Locate the cell with the specified text and output its [X, Y] center coordinate. 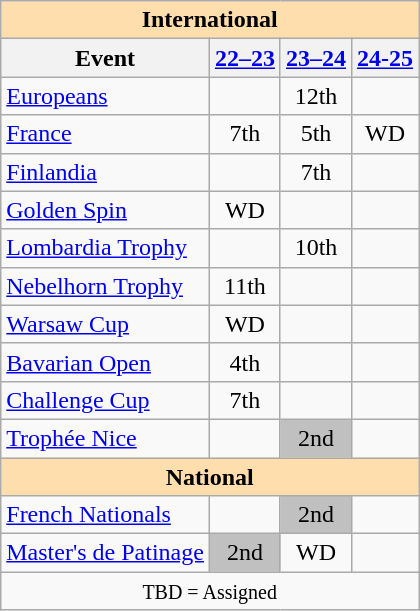
4th [244, 362]
TBD = Assigned [210, 591]
24-25 [386, 58]
Event [106, 58]
Golden Spin [106, 210]
10th [316, 248]
Finlandia [106, 172]
Europeans [106, 96]
Nebelhorn Trophy [106, 286]
Master's de Patinage [106, 553]
11th [244, 286]
France [106, 134]
5th [316, 134]
French Nationals [106, 515]
International [210, 20]
Warsaw Cup [106, 324]
Trophée Nice [106, 438]
Lombardia Trophy [106, 248]
23–24 [316, 58]
22–23 [244, 58]
Bavarian Open [106, 362]
National [210, 477]
Challenge Cup [106, 400]
12th [316, 96]
